Locate the cell with the specified text and output its [x, y] center coordinate. 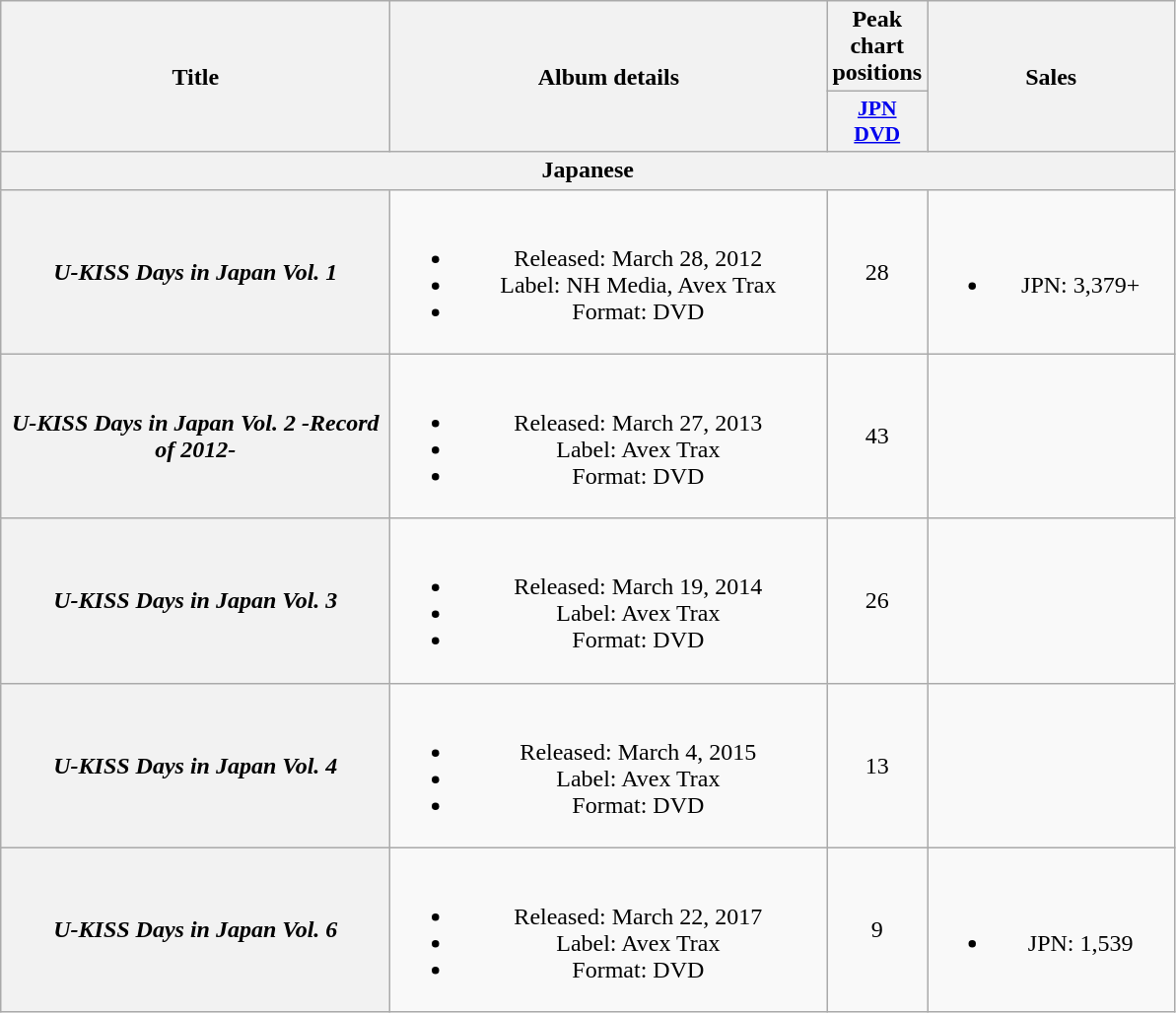
28 [877, 272]
U-KISS Days in Japan Vol. 1 [195, 272]
9 [877, 930]
U-KISS Days in Japan Vol. 4 [195, 765]
Released: March 27, 2013Label: Avex TraxFormat: DVD [609, 436]
Released: March 4, 2015Label: Avex TraxFormat: DVD [609, 765]
JPN: 3,379+ [1051, 272]
Japanese [588, 170]
U-KISS Days in Japan Vol. 6 [195, 930]
U-KISS Days in Japan Vol. 2 -Record of 2012- [195, 436]
Released: March 22, 2017Label: Avex TraxFormat: DVD [609, 930]
43 [877, 436]
Released: March 28, 2012Label: NH Media, Avex TraxFormat: DVD [609, 272]
Album details [609, 77]
JPNDVD [877, 122]
26 [877, 601]
U-KISS Days in Japan Vol. 3 [195, 601]
Sales [1051, 77]
Peak chart positions [877, 46]
13 [877, 765]
Title [195, 77]
JPN: 1,539 [1051, 930]
Released: March 19, 2014Label: Avex TraxFormat: DVD [609, 601]
